Determine the (X, Y) coordinate at the center of the cell enclosing the given text.  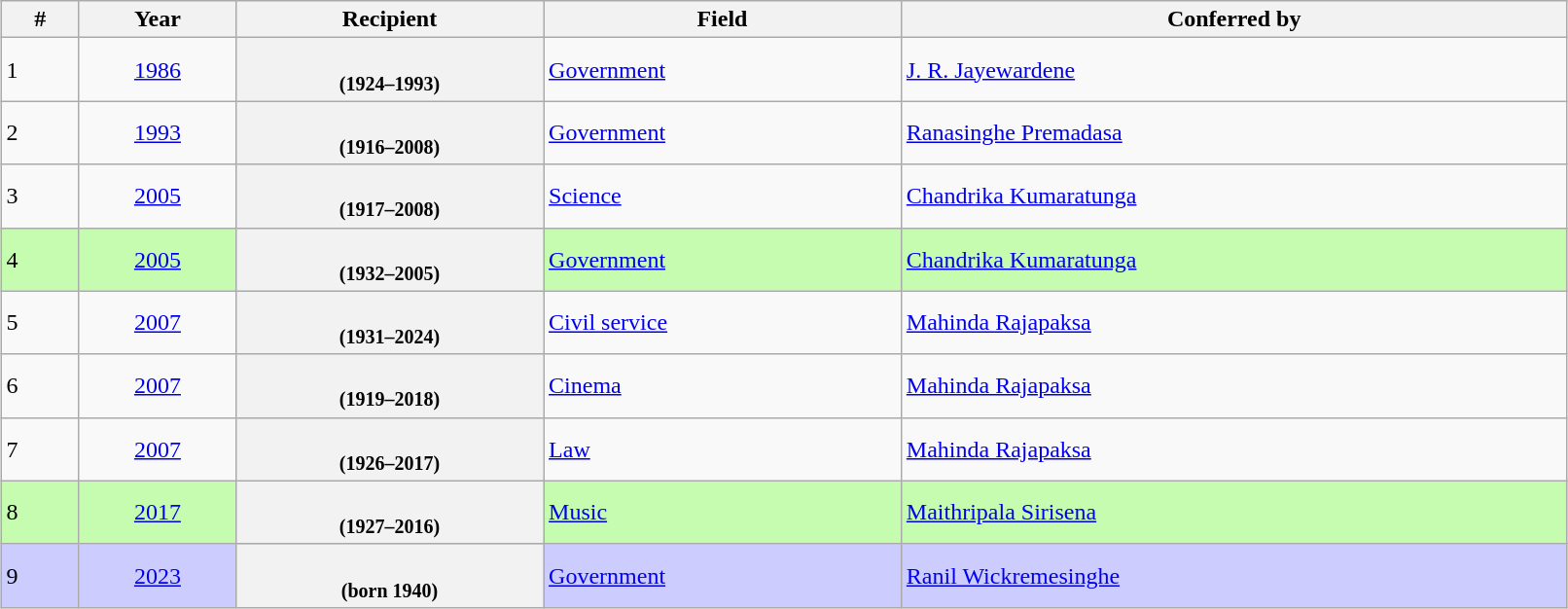
3 (40, 197)
7 (40, 449)
2 (40, 132)
1 (40, 70)
Ranasinghe Premadasa (1233, 132)
(1917–2008) (389, 197)
1993 (158, 132)
Field (723, 19)
4 (40, 259)
(1924–1993) (389, 70)
(1926–2017) (389, 449)
Conferred by (1233, 19)
Law (723, 449)
(1919–2018) (389, 385)
9 (40, 576)
2023 (158, 576)
(1931–2024) (389, 323)
8 (40, 512)
Cinema (723, 385)
2017 (158, 512)
5 (40, 323)
(1932–2005) (389, 259)
1986 (158, 70)
(born 1940) (389, 576)
(1927–2016) (389, 512)
Civil service (723, 323)
Music (723, 512)
Maithripala Sirisena (1233, 512)
# (40, 19)
Science (723, 197)
Year (158, 19)
6 (40, 385)
Ranil Wickremesinghe (1233, 576)
J. R. Jayewardene (1233, 70)
(1916–2008) (389, 132)
Recipient (389, 19)
